Locate the cell with the specified text and output its (x, y) center coordinate. 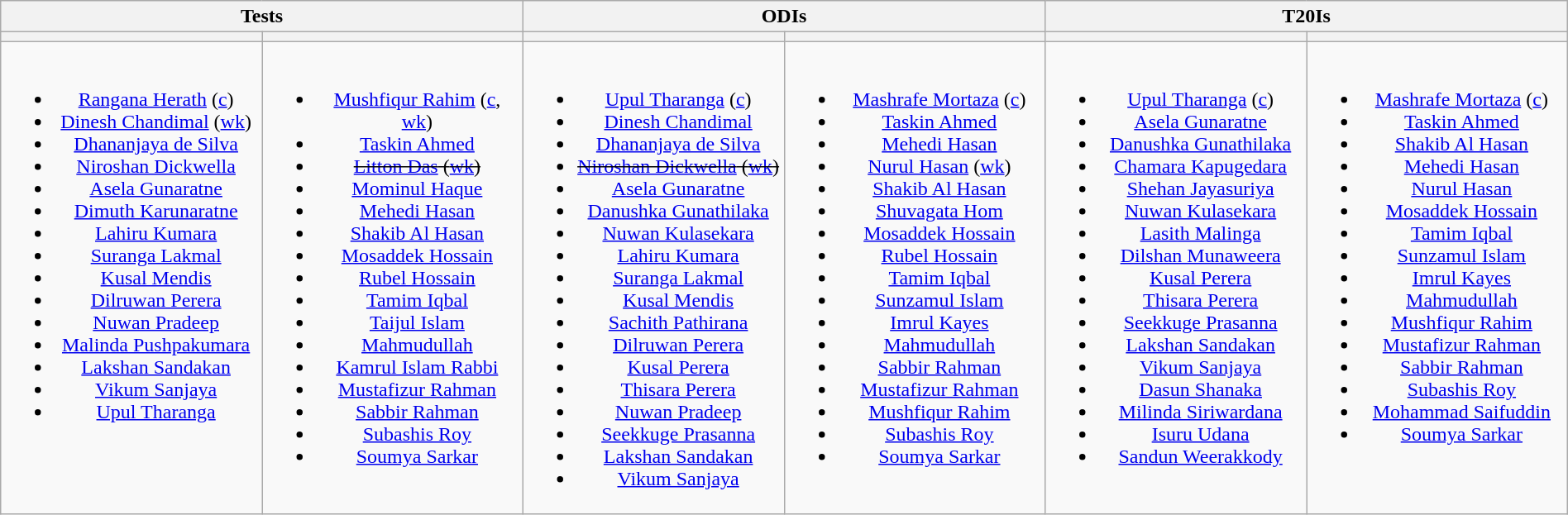
Tests (262, 17)
ODIs (784, 17)
T20Is (1307, 17)
